Scan for the cell matching the given text and deliver its (X, Y) coordinate at center. 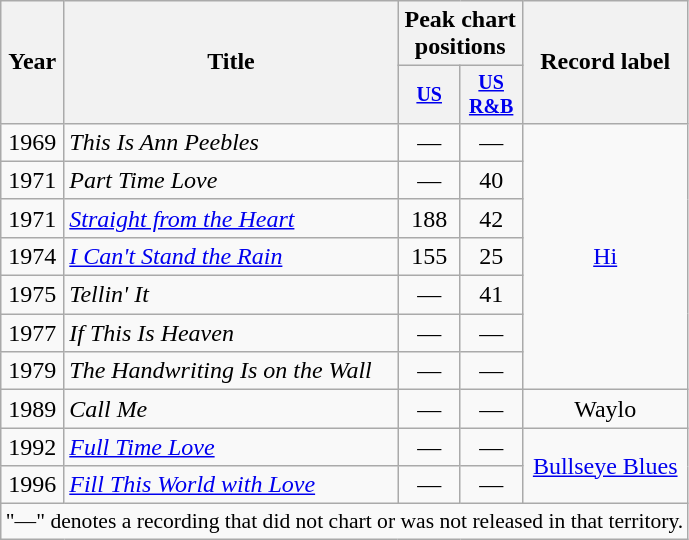
Title (231, 62)
42 (491, 218)
Hi (605, 256)
Bullseye Blues (605, 466)
Waylo (605, 409)
1979 (32, 371)
Call Me (231, 409)
Peak chart positions (460, 34)
1989 (32, 409)
Full Time Love (231, 447)
Fill This World with Love (231, 485)
USR&B (491, 94)
1996 (32, 485)
40 (491, 180)
1977 (32, 333)
Tellin' It (231, 295)
"—" denotes a recording that did not chart or was not released in that territory. (345, 522)
The Handwriting Is on the Wall (231, 371)
I Can't Stand the Rain (231, 256)
188 (429, 218)
1969 (32, 142)
1974 (32, 256)
Record label (605, 62)
Year (32, 62)
This Is Ann Peebles (231, 142)
US (429, 94)
41 (491, 295)
155 (429, 256)
Straight from the Heart (231, 218)
1975 (32, 295)
If This Is Heaven (231, 333)
Part Time Love (231, 180)
1992 (32, 447)
25 (491, 256)
